Find where the given text appears and provide that cell's center as [X, Y] coordinate. 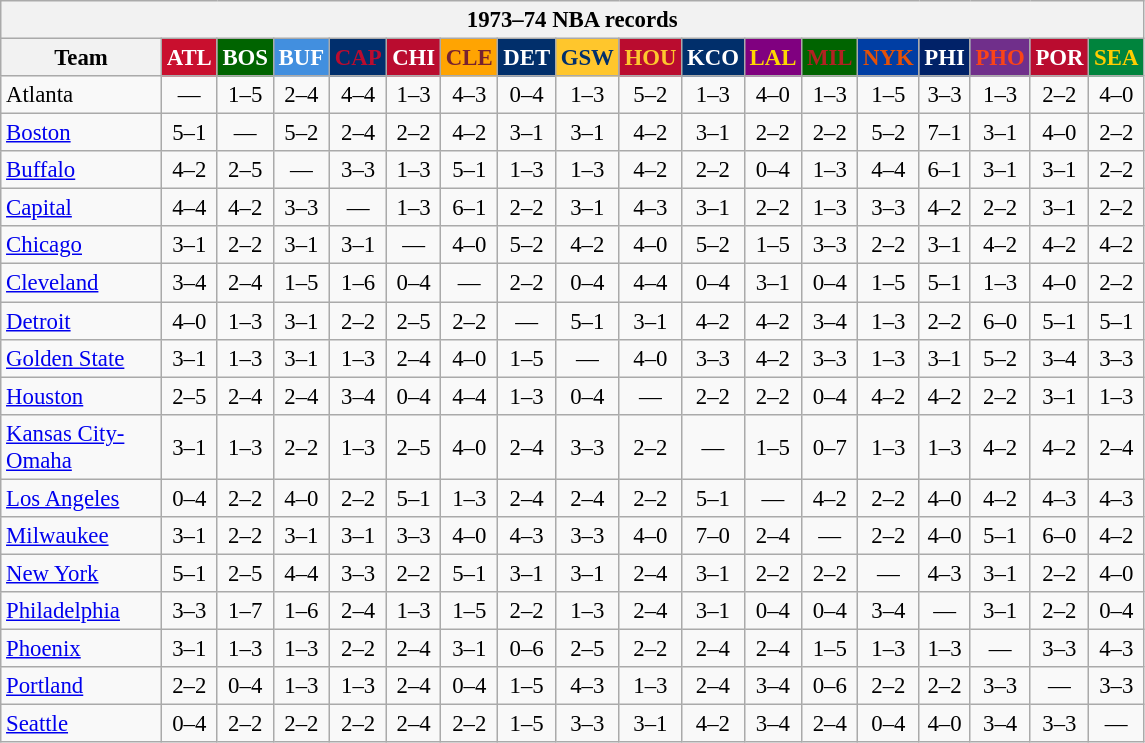
Team [82, 58]
ATL [189, 58]
BOS [245, 58]
Kansas City-Omaha [82, 446]
Philadelphia [82, 611]
BUF [301, 58]
CHI [414, 58]
DET [526, 58]
CLE [470, 58]
Detroit [82, 321]
POR [1060, 58]
CAP [358, 58]
0–7 [830, 446]
Portland [82, 686]
Cleveland [82, 283]
Seattle [82, 724]
SEA [1116, 58]
Phoenix [82, 648]
Chicago [82, 245]
LAL [772, 58]
7–1 [944, 133]
1973–74 NBA records [572, 20]
Golden State [82, 358]
Capital [82, 208]
PHO [1000, 58]
Atlanta [82, 95]
Milwaukee [82, 536]
GSW [587, 58]
Boston [82, 133]
7–0 [714, 536]
Buffalo [82, 170]
Los Angeles [82, 498]
Houston [82, 396]
1–7 [245, 611]
NYK [888, 58]
MIL [830, 58]
PHI [944, 58]
New York [82, 573]
KCO [714, 58]
HOU [650, 58]
